Return (x, y) of the center of cell containing provided text 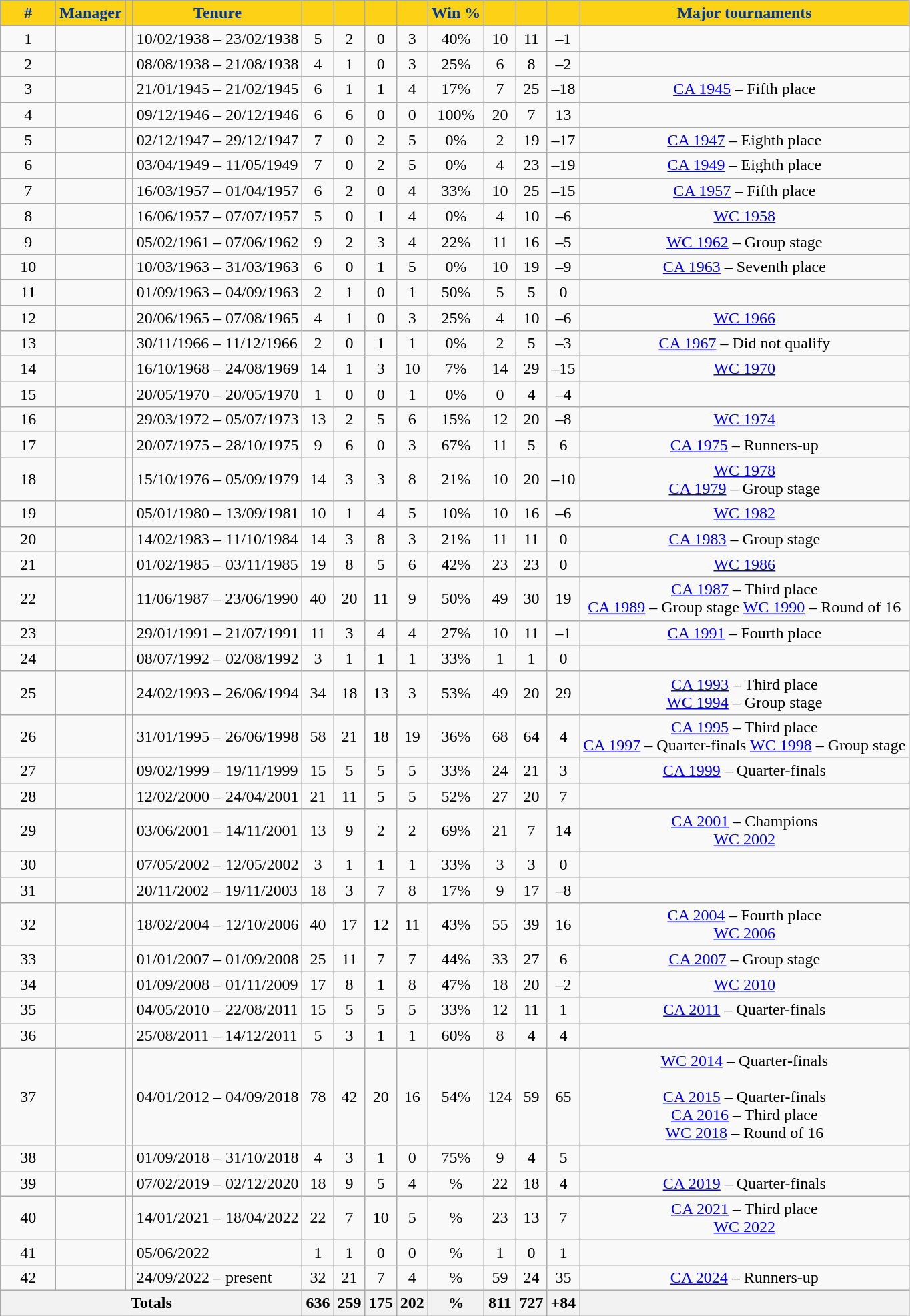
Win % (456, 13)
47% (456, 984)
–9 (563, 267)
16/06/1957 – 07/07/1957 (217, 216)
28 (28, 796)
03/04/1949 – 11/05/1949 (217, 165)
67% (456, 445)
CA 1963 – Seventh place (745, 267)
7% (456, 369)
40% (456, 39)
75% (456, 1158)
04/05/2010 – 22/08/2011 (217, 1010)
01/01/2007 – 01/09/2008 (217, 959)
15% (456, 420)
68 (500, 736)
24/09/2022 – present (217, 1277)
31 (28, 890)
22% (456, 241)
10/02/1938 – 23/02/1938 (217, 39)
CA 2019 – Quarter-finals (745, 1183)
CA 1983 – Group stage (745, 539)
43% (456, 924)
69% (456, 831)
WC 1982 (745, 514)
64 (531, 736)
41 (28, 1252)
27% (456, 633)
259 (350, 1303)
CA 1949 – Eighth place (745, 165)
16/10/1968 – 24/08/1969 (217, 369)
727 (531, 1303)
21/01/1945 – 21/02/1945 (217, 89)
CA 1995 – Third placeCA 1997 – Quarter-finals WC 1998 – Group stage (745, 736)
05/02/1961 – 07/06/1962 (217, 241)
WC 1974 (745, 420)
25/08/2011 – 14/12/2011 (217, 1035)
42% (456, 564)
WC 1978CA 1979 – Group stage (745, 479)
CA 2024 – Runners-up (745, 1277)
Major tournaments (745, 13)
–17 (563, 140)
12/02/2000 – 24/04/2001 (217, 796)
04/01/2012 – 04/09/2018 (217, 1097)
36% (456, 736)
10/03/1963 – 31/03/1963 (217, 267)
60% (456, 1035)
636 (318, 1303)
78 (318, 1097)
01/02/1985 – 03/11/1985 (217, 564)
WC 1970 (745, 369)
WC 1958 (745, 216)
54% (456, 1097)
# (28, 13)
09/12/1946 – 20/12/1946 (217, 115)
03/06/2001 – 14/11/2001 (217, 831)
58 (318, 736)
14/01/2021 – 18/04/2022 (217, 1218)
WC 1986 (745, 564)
–18 (563, 89)
CA 2011 – Quarter-finals (745, 1010)
20/05/1970 – 20/05/1970 (217, 394)
WC 1966 (745, 318)
07/05/2002 – 12/05/2002 (217, 865)
100% (456, 115)
09/02/1999 – 19/11/1999 (217, 770)
02/12/1947 – 29/12/1947 (217, 140)
08/07/1992 – 02/08/1992 (217, 658)
10% (456, 514)
18/02/2004 – 12/10/2006 (217, 924)
55 (500, 924)
05/06/2022 (217, 1252)
CA 1987 – Third placeCA 1989 – Group stage WC 1990 – Round of 16 (745, 599)
CA 2021 – Third place WC 2022 (745, 1218)
Tenure (217, 13)
WC 2014 – Quarter-finalsCA 2015 – Quarter-finals CA 2016 – Third place WC 2018 – Round of 16 (745, 1097)
65 (563, 1097)
11/06/1987 – 23/06/1990 (217, 599)
01/09/2008 – 01/11/2009 (217, 984)
08/08/1938 – 21/08/1938 (217, 64)
20/07/1975 – 28/10/1975 (217, 445)
811 (500, 1303)
38 (28, 1158)
31/01/1995 – 26/06/1998 (217, 736)
26 (28, 736)
CA 1993 – Third place WC 1994 – Group stage (745, 692)
CA 1947 – Eighth place (745, 140)
52% (456, 796)
CA 2004 – Fourth place WC 2006 (745, 924)
CA 1999 – Quarter-finals (745, 770)
53% (456, 692)
–5 (563, 241)
30/11/1966 – 11/12/1966 (217, 344)
CA 1991 – Fourth place (745, 633)
05/01/1980 – 13/09/1981 (217, 514)
01/09/2018 – 31/10/2018 (217, 1158)
CA 1957 – Fifth place (745, 191)
29/03/1972 – 05/07/1973 (217, 420)
–3 (563, 344)
20/11/2002 – 19/11/2003 (217, 890)
–4 (563, 394)
36 (28, 1035)
WC 2010 (745, 984)
WC 1962 – Group stage (745, 241)
CA 1945 – Fifth place (745, 89)
01/09/1963 – 04/09/1963 (217, 292)
16/03/1957 – 01/04/1957 (217, 191)
CA 2007 – Group stage (745, 959)
202 (412, 1303)
24/02/1993 – 26/06/1994 (217, 692)
07/02/2019 – 02/12/2020 (217, 1183)
29/01/1991 – 21/07/1991 (217, 633)
37 (28, 1097)
14/02/1983 – 11/10/1984 (217, 539)
44% (456, 959)
20/06/1965 – 07/08/1965 (217, 318)
CA 2001 – Champions WC 2002 (745, 831)
–19 (563, 165)
15/10/1976 – 05/09/1979 (217, 479)
175 (380, 1303)
Totals (151, 1303)
124 (500, 1097)
CA 1967 – Did not qualify (745, 344)
Manager (91, 13)
CA 1975 – Runners-up (745, 445)
+84 (563, 1303)
–10 (563, 479)
